Provide the (x, y) coordinate of the cell's center where the given text is located.  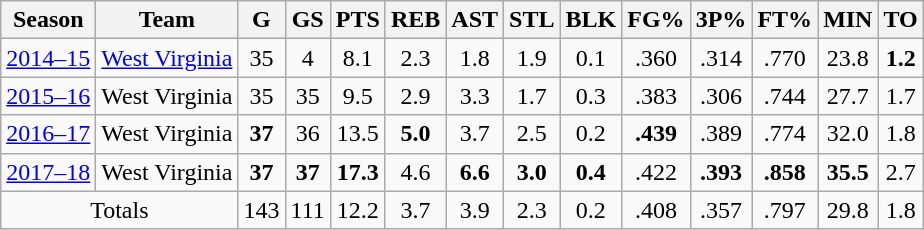
3.3 (475, 96)
32.0 (848, 134)
143 (262, 210)
2014–15 (48, 58)
2.5 (532, 134)
111 (308, 210)
PTS (358, 20)
0.3 (591, 96)
4 (308, 58)
TO (900, 20)
.408 (656, 210)
35.5 (848, 172)
.858 (785, 172)
2.7 (900, 172)
.439 (656, 134)
4.6 (415, 172)
27.7 (848, 96)
1.9 (532, 58)
.306 (721, 96)
13.5 (358, 134)
Season (48, 20)
17.3 (358, 172)
.389 (721, 134)
0.4 (591, 172)
STL (532, 20)
MIN (848, 20)
Totals (120, 210)
2016–17 (48, 134)
2.9 (415, 96)
23.8 (848, 58)
.797 (785, 210)
36 (308, 134)
FT% (785, 20)
.774 (785, 134)
29.8 (848, 210)
.314 (721, 58)
3.0 (532, 172)
.360 (656, 58)
12.2 (358, 210)
.744 (785, 96)
.393 (721, 172)
2017–18 (48, 172)
G (262, 20)
.770 (785, 58)
AST (475, 20)
5.0 (415, 134)
8.1 (358, 58)
2015–16 (48, 96)
.383 (656, 96)
GS (308, 20)
3P% (721, 20)
.422 (656, 172)
Team (167, 20)
0.1 (591, 58)
.357 (721, 210)
9.5 (358, 96)
1.2 (900, 58)
REB (415, 20)
BLK (591, 20)
FG% (656, 20)
3.9 (475, 210)
6.6 (475, 172)
